Extract the [x, y] coordinate from the center of the cell holding the provided text.  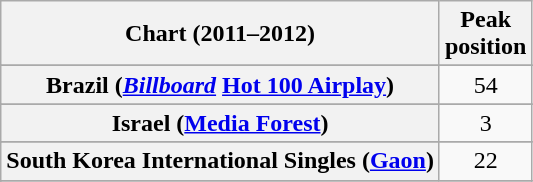
3 [485, 123]
Chart (2011–2012) [220, 34]
Brazil (Billboard Hot 100 Airplay) [220, 85]
South Korea International Singles (Gaon) [220, 161]
Israel (Media Forest) [220, 123]
22 [485, 161]
54 [485, 85]
Peakposition [485, 34]
